Search for the cell housing the specified text and yield its [X, Y] center coordinate. 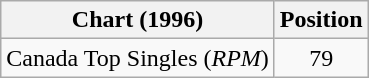
Chart (1996) [138, 20]
Position [321, 20]
79 [321, 58]
Canada Top Singles (RPM) [138, 58]
